For the text-containing cell, return its midpoint in (x, y) coordinate format. 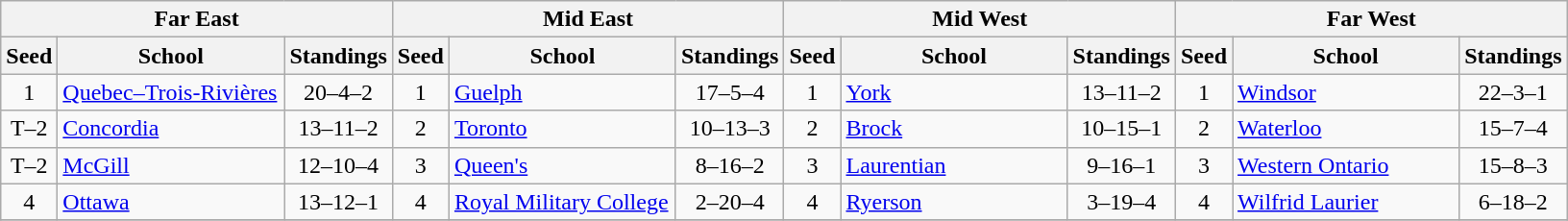
15–7–4 (1513, 129)
2–20–4 (729, 202)
Waterloo (1346, 129)
Laurentian (954, 165)
15–8–3 (1513, 165)
Mid West (980, 19)
Windsor (1346, 92)
Ottawa (171, 202)
10–13–3 (729, 129)
22–3–1 (1513, 92)
Ryerson (954, 202)
Western Ontario (1346, 165)
10–15–1 (1121, 129)
Far East (197, 19)
6–18–2 (1513, 202)
Brock (954, 129)
Queen's (562, 165)
Far West (1371, 19)
Mid East (588, 19)
Quebec–Trois-Rivières (171, 92)
9–16–1 (1121, 165)
17–5–4 (729, 92)
Royal Military College (562, 202)
3–19–4 (1121, 202)
Wilfrid Laurier (1346, 202)
12–10–4 (338, 165)
York (954, 92)
20–4–2 (338, 92)
McGill (171, 165)
Toronto (562, 129)
Guelph (562, 92)
13–12–1 (338, 202)
8–16–2 (729, 165)
Concordia (171, 129)
